Output the [x, y] coordinate of the center of the cell containing the given text.  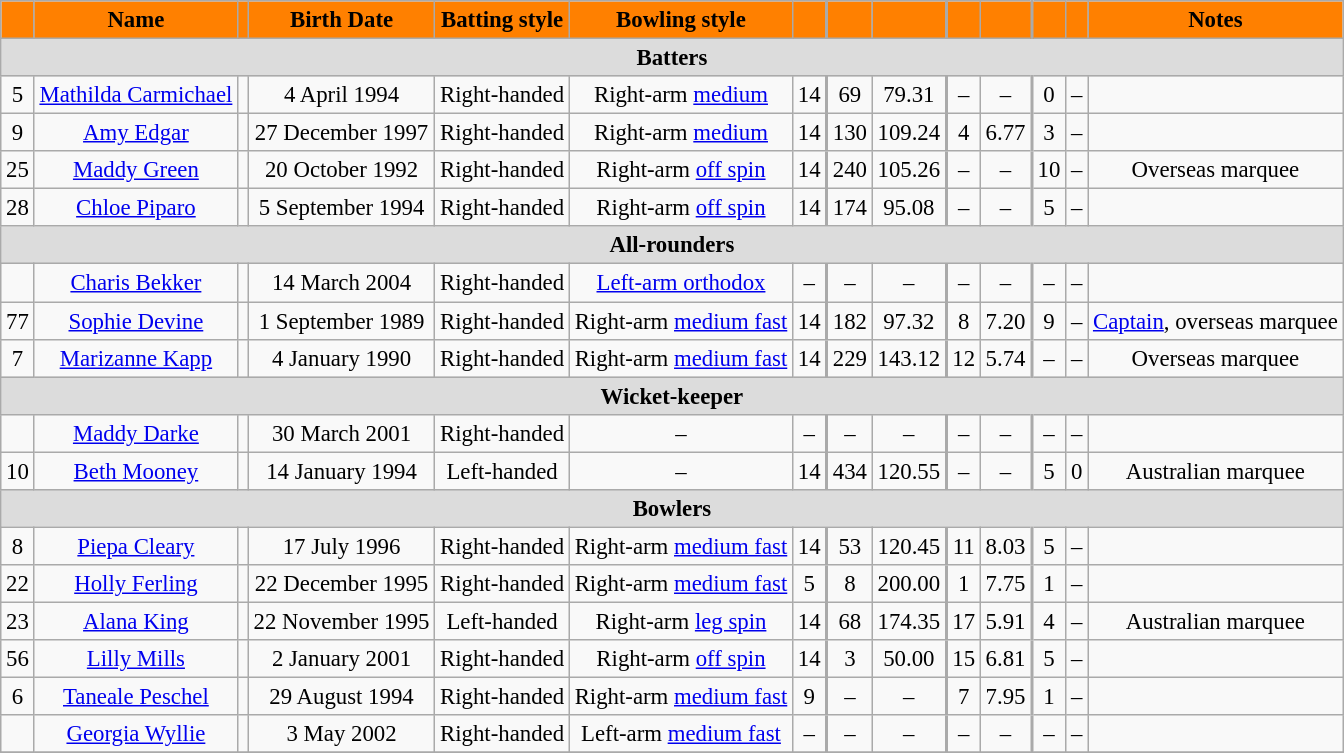
11 [963, 546]
15 [963, 659]
Left-arm medium fast [680, 734]
17 [963, 621]
Name [136, 20]
Taneale Peschel [136, 697]
Alana King [136, 621]
All-rounders [672, 245]
7.20 [1006, 321]
23 [18, 621]
17 July 1996 [341, 546]
20 October 1992 [341, 170]
68 [850, 621]
434 [850, 471]
Piepa Cleary [136, 546]
7.95 [1006, 697]
Sophie Devine [136, 321]
Holly Ferling [136, 584]
3 May 2002 [341, 734]
229 [850, 358]
14 March 2004 [341, 283]
105.26 [909, 170]
Left-arm orthodox [680, 283]
29 August 1994 [341, 697]
69 [850, 95]
97.32 [909, 321]
Birth Date [341, 20]
Chloe Piparo [136, 208]
4 April 1994 [341, 95]
Bowlers [672, 509]
Charis Bekker [136, 283]
109.24 [909, 133]
22 [18, 584]
5.74 [1006, 358]
240 [850, 170]
Amy Edgar [136, 133]
Georgia Wyllie [136, 734]
Captain, overseas marquee [1216, 321]
Mathilda Carmichael [136, 95]
143.12 [909, 358]
8.03 [1006, 546]
5 September 1994 [341, 208]
Right-arm leg spin [680, 621]
200.00 [909, 584]
2 January 2001 [341, 659]
30 March 2001 [341, 433]
53 [850, 546]
Wicket-keeper [672, 396]
22 November 1995 [341, 621]
1 September 1989 [341, 321]
6.77 [1006, 133]
Bowling style [680, 20]
5.91 [1006, 621]
95.08 [909, 208]
Batting style [502, 20]
Lilly Mills [136, 659]
4 January 1990 [341, 358]
120.45 [909, 546]
Marizanne Kapp [136, 358]
6.81 [1006, 659]
22 December 1995 [341, 584]
Beth Mooney [136, 471]
130 [850, 133]
7.75 [1006, 584]
56 [18, 659]
120.55 [909, 471]
Batters [672, 58]
Notes [1216, 20]
6 [18, 697]
182 [850, 321]
174.35 [909, 621]
Maddy Darke [136, 433]
50.00 [909, 659]
27 December 1997 [341, 133]
Maddy Green [136, 170]
28 [18, 208]
77 [18, 321]
174 [850, 208]
79.31 [909, 95]
12 [963, 358]
25 [18, 170]
14 January 1994 [341, 471]
